Search for the cell housing the specified text and yield its (X, Y) center coordinate. 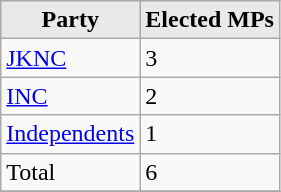
6 (210, 172)
JKNC (70, 58)
Party (70, 20)
Independents (70, 134)
Elected MPs (210, 20)
3 (210, 58)
2 (210, 96)
1 (210, 134)
Total (70, 172)
INC (70, 96)
